Provide the [x, y] coordinate of the cell's center where the given text is located.  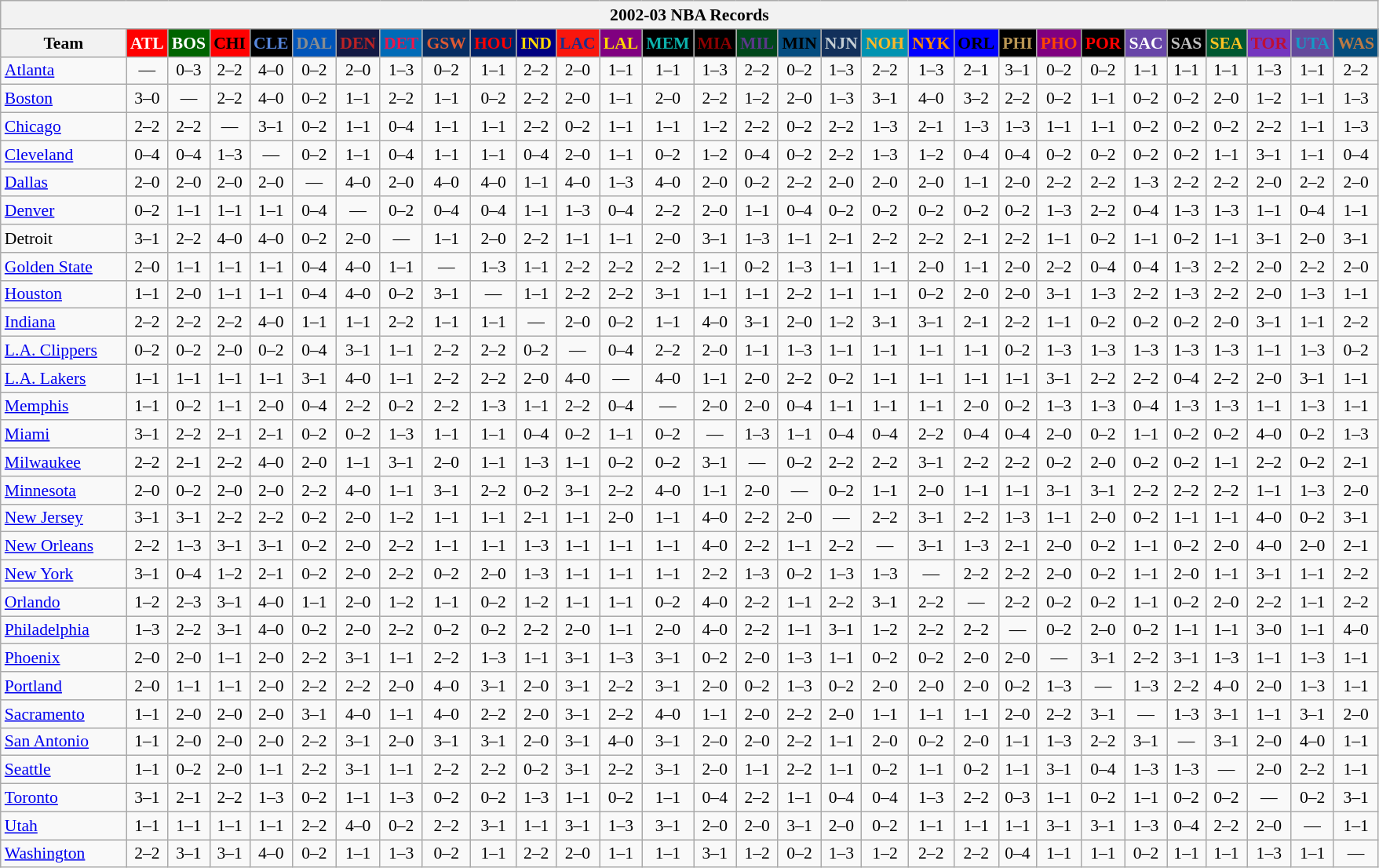
Atlanta [64, 71]
NYK [931, 43]
Milwaukee [64, 462]
PHO [1060, 43]
IND [536, 43]
MIA [715, 43]
Team [64, 43]
L.A. Clippers [64, 351]
SAC [1146, 43]
WAS [1356, 43]
Toronto [64, 798]
NJN [841, 43]
SEA [1226, 43]
MEM [667, 43]
DET [402, 43]
MIN [799, 43]
Indiana [64, 323]
BOS [188, 43]
GSW [446, 43]
Detroit [64, 239]
NOH [885, 43]
Portland [64, 686]
Golden State [64, 267]
CLE [272, 43]
Philadelphia [64, 630]
SAS [1187, 43]
2002-03 NBA Records [689, 15]
UTA [1312, 43]
HOU [493, 43]
L.A. Lakers [64, 378]
DAL [315, 43]
New York [64, 574]
New Jersey [64, 518]
TOR [1270, 43]
Denver [64, 211]
Cleveland [64, 155]
Utah [64, 826]
Minnesota [64, 491]
Boston [64, 99]
ATL [148, 43]
DEN [358, 43]
Houston [64, 294]
LAL [622, 43]
3–2 [976, 99]
San Antonio [64, 742]
Seattle [64, 770]
CHI [229, 43]
POR [1104, 43]
Chicago [64, 127]
Dallas [64, 183]
Memphis [64, 407]
Orlando [64, 602]
Miami [64, 435]
PHI [1017, 43]
2–3 [188, 602]
New Orleans [64, 546]
MIL [757, 43]
ORL [976, 43]
Washington [64, 854]
Phoenix [64, 658]
Sacramento [64, 714]
LAC [578, 43]
